Identify which cell holds the provided text, then report its (x, y) central coordinate. 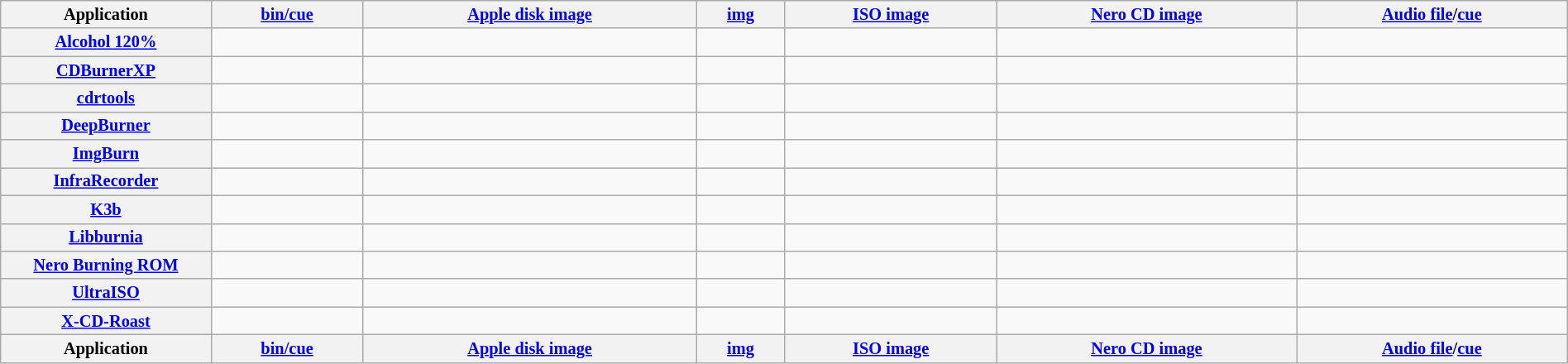
cdrtools (106, 98)
Nero Burning ROM (106, 265)
InfraRecorder (106, 181)
K3b (106, 209)
ImgBurn (106, 154)
Libburnia (106, 237)
DeepBurner (106, 126)
UltraISO (106, 293)
CDBurnerXP (106, 70)
Alcohol 120% (106, 42)
X-CD-Roast (106, 321)
